From the cell containing the given text, extract its center point as (x, y) coordinate. 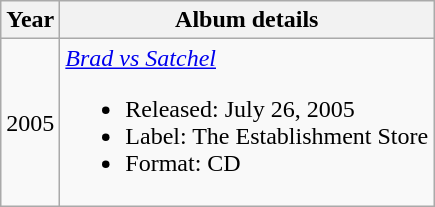
Brad vs SatchelReleased: July 26, 2005Label: The Establishment StoreFormat: CD (247, 122)
Year (30, 20)
2005 (30, 122)
Album details (247, 20)
